Return the [X, Y] coordinate for the center point of the cell that contains the specified text.  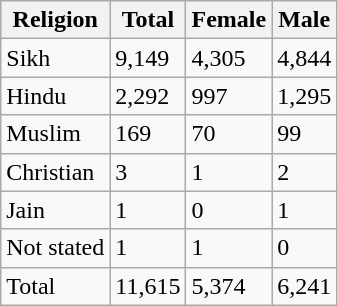
5,374 [229, 286]
Female [229, 20]
11,615 [148, 286]
4,305 [229, 58]
1,295 [304, 96]
70 [229, 134]
Hindu [56, 96]
Christian [56, 172]
Jain [56, 210]
3 [148, 172]
99 [304, 134]
4,844 [304, 58]
Male [304, 20]
6,241 [304, 286]
Muslim [56, 134]
997 [229, 96]
2,292 [148, 96]
Sikh [56, 58]
Religion [56, 20]
169 [148, 134]
2 [304, 172]
9,149 [148, 58]
Not stated [56, 248]
